Scan for the cell matching the given text and deliver its [X, Y] coordinate at center. 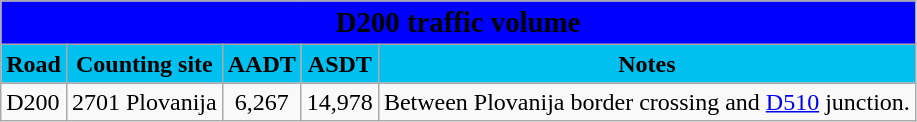
2701 Plovanija [144, 102]
AADT [262, 64]
D200 traffic volume [458, 23]
ASDT [340, 64]
Road [34, 64]
Counting site [144, 64]
Notes [646, 64]
D200 [34, 102]
Between Plovanija border crossing and D510 junction. [646, 102]
6,267 [262, 102]
14,978 [340, 102]
